Return [x, y] of the center of cell containing provided text 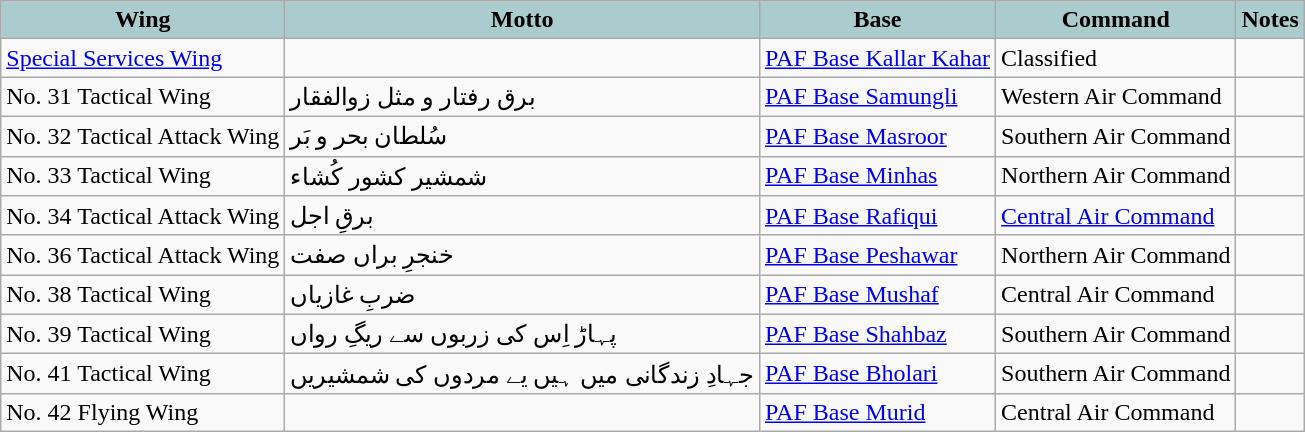
No. 42 Flying Wing [143, 412]
شمشیر کشور کُشاء [522, 176]
برق رفتار و مثل زوالفقار [522, 97]
Classified [1116, 58]
No. 31 Tactical Wing [143, 97]
PAF Base Minhas [877, 176]
PAF Base Murid [877, 412]
پہاڑ اِس کی زربوں سے ریگِ رواں [522, 334]
No. 41 Tactical Wing [143, 374]
Western Air Command [1116, 97]
برقِ اجل [522, 216]
PAF Base Mushaf [877, 295]
PAF Base Bholari [877, 374]
No. 39 Tactical Wing [143, 334]
No. 33 Tactical Wing [143, 176]
PAF Base Shahbaz [877, 334]
خنجرِ براں صفت [522, 255]
No. 36 Tactical Attack Wing [143, 255]
Special Services Wing [143, 58]
PAF Base Masroor [877, 136]
No. 32 Tactical Attack Wing [143, 136]
ضربِ غازیاں [522, 295]
PAF Base Rafiqui [877, 216]
Base [877, 20]
Notes [1270, 20]
Wing [143, 20]
Motto [522, 20]
سُلطان بحر و بَر [522, 136]
Command [1116, 20]
No. 38 Tactical Wing [143, 295]
No. 34 Tactical Attack Wing [143, 216]
PAF Base Peshawar [877, 255]
PAF Base Kallar Kahar [877, 58]
جہادِ زندگانی میں ہیں یے مردوں کی شمشیریں [522, 374]
PAF Base Samungli [877, 97]
